Locate the cell with the specified text and output its (X, Y) center coordinate. 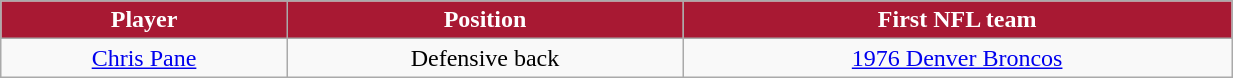
Player (144, 20)
First NFL team (958, 20)
1976 Denver Broncos (958, 58)
Defensive back (484, 58)
Position (484, 20)
Chris Pane (144, 58)
